Extract the (X, Y) coordinate from the center of the cell holding the provided text.  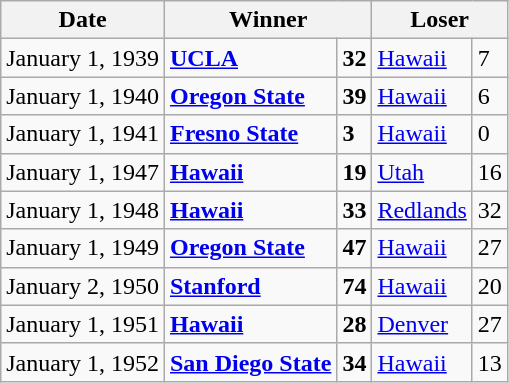
Redlands (422, 210)
January 1, 1952 (83, 362)
6 (490, 96)
33 (354, 210)
Denver (422, 324)
UCLA (250, 58)
13 (490, 362)
Winner (268, 20)
20 (490, 286)
January 1, 1948 (83, 210)
January 1, 1939 (83, 58)
Stanford (250, 286)
January 1, 1947 (83, 172)
January 1, 1941 (83, 134)
47 (354, 248)
Date (83, 20)
Loser (440, 20)
San Diego State (250, 362)
28 (354, 324)
0 (490, 134)
Fresno State (250, 134)
3 (354, 134)
January 1, 1949 (83, 248)
7 (490, 58)
January 2, 1950 (83, 286)
January 1, 1940 (83, 96)
74 (354, 286)
34 (354, 362)
19 (354, 172)
39 (354, 96)
January 1, 1951 (83, 324)
Utah (422, 172)
16 (490, 172)
